From the cell containing the given text, extract its center point as (X, Y) coordinate. 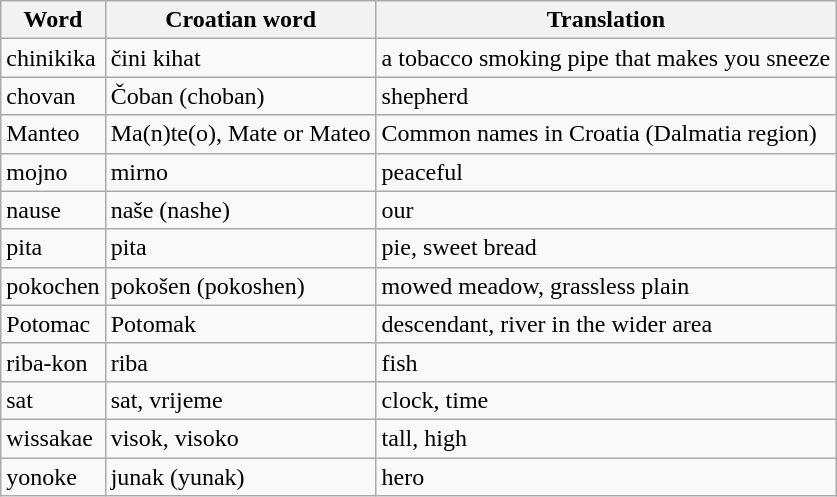
fish (606, 362)
chinikika (53, 58)
Croatian word (240, 20)
nause (53, 210)
sat, vrijeme (240, 400)
peaceful (606, 172)
mowed meadow, grassless plain (606, 286)
Čoban (choban) (240, 96)
yonoke (53, 477)
čini kihat (240, 58)
hero (606, 477)
tall, high (606, 438)
our (606, 210)
pokošen (pokoshen) (240, 286)
Ma(n)te(o), Mate or Mateo (240, 134)
Word (53, 20)
clock, time (606, 400)
descendant, river in the wider area (606, 324)
Potomac (53, 324)
a tobacco smoking pipe that makes you sneeze (606, 58)
pie, sweet bread (606, 248)
sat (53, 400)
mojno (53, 172)
Potomak (240, 324)
Translation (606, 20)
wissakae (53, 438)
Common names in Croatia (Dalmatia region) (606, 134)
shepherd (606, 96)
riba-kon (53, 362)
junak (yunak) (240, 477)
pokochen (53, 286)
riba (240, 362)
Manteo (53, 134)
visok, visoko (240, 438)
mirno (240, 172)
chovan (53, 96)
naše (nashe) (240, 210)
